Pinpoint the cell where the given text exists, returning its (X, Y) midpoint coordinate. 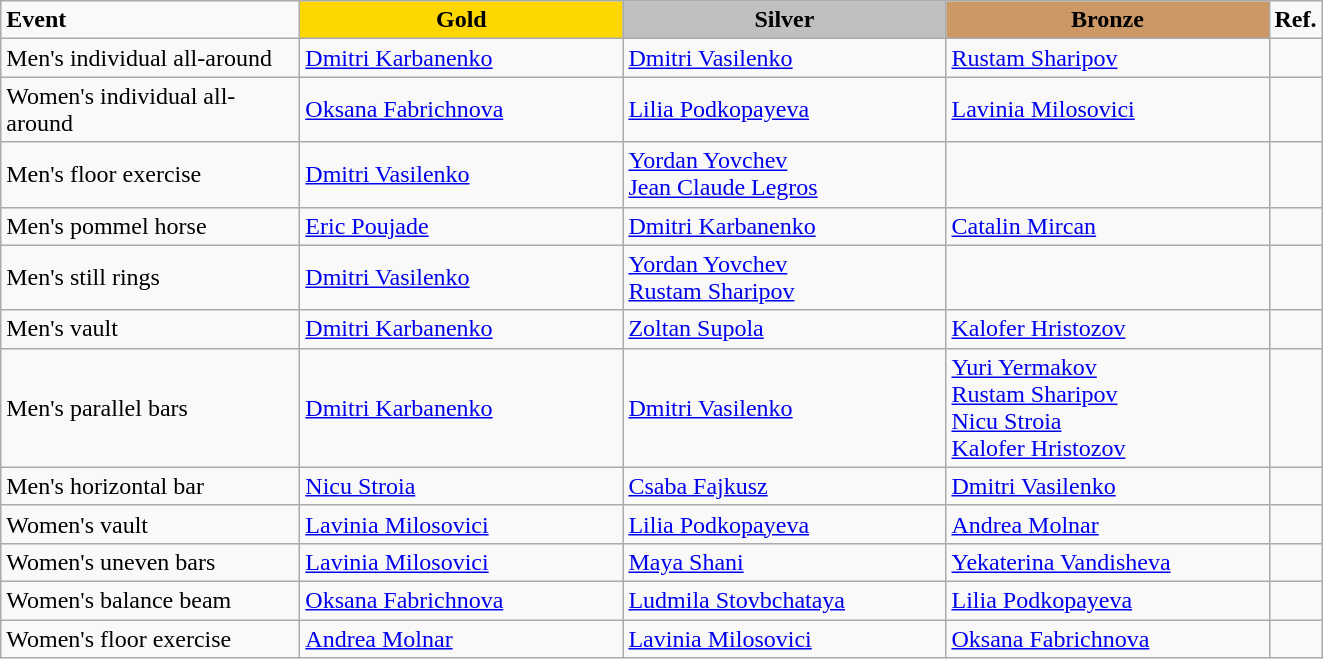
Maya Shani (784, 562)
Rustam Sharipov (1108, 58)
Zoltan Supola (784, 329)
Event (150, 20)
Men's horizontal bar (150, 486)
Yuri Yermakov Rustam Sharipov Nicu Stroia Kalofer Hristozov (1108, 408)
Women's floor exercise (150, 639)
Women's balance beam (150, 600)
Ref. (1296, 20)
Yordan Yovchev Jean Claude Legros (784, 174)
Men's floor exercise (150, 174)
Bronze (1108, 20)
Silver (784, 20)
Men's individual all-around (150, 58)
Women's uneven bars (150, 562)
Yordan Yovchev Rustam Sharipov (784, 278)
Gold (462, 20)
Nicu Stroia (462, 486)
Men's vault (150, 329)
Men's pommel horse (150, 226)
Eric Poujade (462, 226)
Men's parallel bars (150, 408)
Yekaterina Vandisheva (1108, 562)
Kalofer Hristozov (1108, 329)
Ludmila Stovbchataya (784, 600)
Men's still rings (150, 278)
Csaba Fajkusz (784, 486)
Catalin Mircan (1108, 226)
Women's vault (150, 524)
Women's individual all-around (150, 110)
